Capture the cell that displays the provided text and extract its [X, Y] central coordinate. 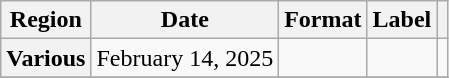
Region [46, 20]
Date [185, 20]
Format [323, 20]
Various [46, 58]
February 14, 2025 [185, 58]
Label [402, 20]
